Identify which cell holds the provided text, then report its (x, y) central coordinate. 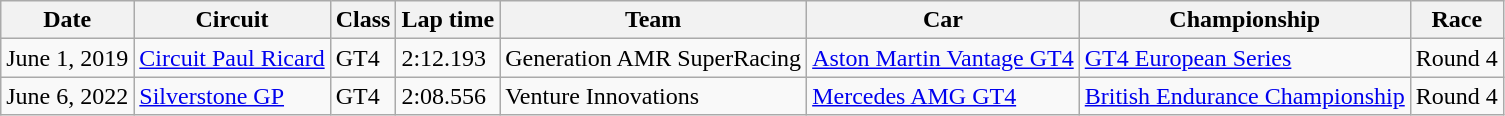
Race (1456, 20)
Date (68, 20)
Circuit Paul Ricard (232, 58)
British Endurance Championship (1244, 96)
Car (944, 20)
Class (363, 20)
2:12.193 (448, 58)
Team (654, 20)
Venture Innovations (654, 96)
Circuit (232, 20)
Mercedes AMG GT4 (944, 96)
Lap time (448, 20)
Generation AMR SuperRacing (654, 58)
Aston Martin Vantage GT4 (944, 58)
Silverstone GP (232, 96)
Championship (1244, 20)
GT4 European Series (1244, 58)
2:08.556 (448, 96)
June 6, 2022 (68, 96)
June 1, 2019 (68, 58)
